Pinpoint the cell where the given text exists, returning its [X, Y] midpoint coordinate. 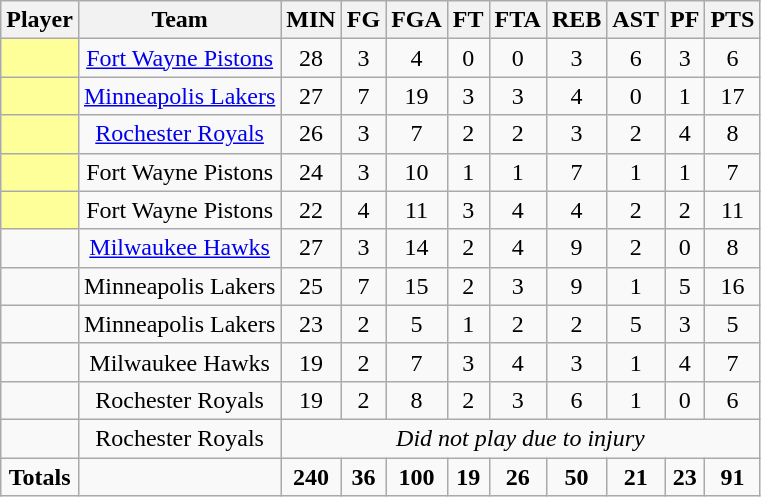
28 [311, 58]
10 [417, 172]
50 [576, 477]
24 [311, 172]
36 [363, 477]
15 [417, 286]
FGA [417, 20]
25 [311, 286]
FTA [518, 20]
22 [311, 210]
PF [685, 20]
91 [732, 477]
21 [636, 477]
FT [468, 20]
17 [732, 96]
REB [576, 20]
14 [417, 248]
Totals [40, 477]
PTS [732, 20]
240 [311, 477]
FG [363, 20]
AST [636, 20]
MIN [311, 20]
Team [179, 20]
100 [417, 477]
Player [40, 20]
Did not play due to injury [520, 438]
16 [732, 286]
